Pinpoint the cell where the given text exists, returning its (x, y) midpoint coordinate. 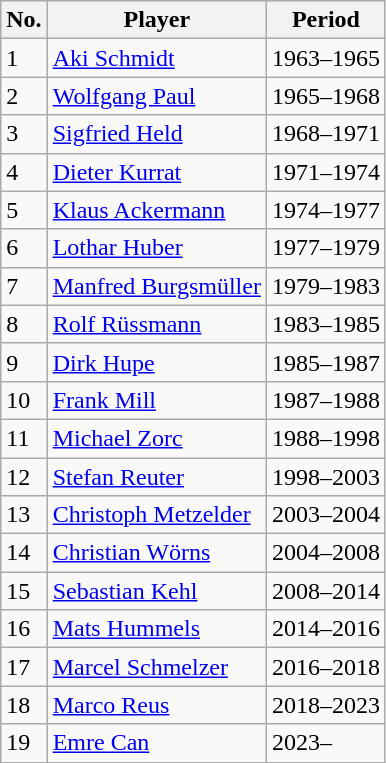
Sigfried Held (156, 134)
1 (24, 58)
1977–1979 (326, 248)
Lothar Huber (156, 248)
13 (24, 515)
Marco Reus (156, 705)
15 (24, 591)
1987–1988 (326, 400)
1998–2003 (326, 477)
1983–1985 (326, 324)
2003–2004 (326, 515)
14 (24, 553)
Dirk Hupe (156, 362)
8 (24, 324)
12 (24, 477)
7 (24, 286)
19 (24, 743)
1963–1965 (326, 58)
5 (24, 210)
11 (24, 438)
Manfred Burgsmüller (156, 286)
Marcel Schmelzer (156, 667)
Sebastian Kehl (156, 591)
Michael Zorc (156, 438)
Emre Can (156, 743)
2023– (326, 743)
1965–1968 (326, 96)
Christian Wörns (156, 553)
16 (24, 629)
2016–2018 (326, 667)
9 (24, 362)
2 (24, 96)
10 (24, 400)
Dieter Kurrat (156, 172)
Player (156, 20)
Christoph Metzelder (156, 515)
1985–1987 (326, 362)
1971–1974 (326, 172)
1979–1983 (326, 286)
6 (24, 248)
Wolfgang Paul (156, 96)
2018–2023 (326, 705)
3 (24, 134)
Klaus Ackermann (156, 210)
Period (326, 20)
2008–2014 (326, 591)
2014–2016 (326, 629)
1974–1977 (326, 210)
Stefan Reuter (156, 477)
1988–1998 (326, 438)
17 (24, 667)
18 (24, 705)
No. (24, 20)
Rolf Rüssmann (156, 324)
Aki Schmidt (156, 58)
4 (24, 172)
Frank Mill (156, 400)
Mats Hummels (156, 629)
1968–1971 (326, 134)
2004–2008 (326, 553)
